Extract the [X, Y] coordinate from the center of the cell holding the provided text.  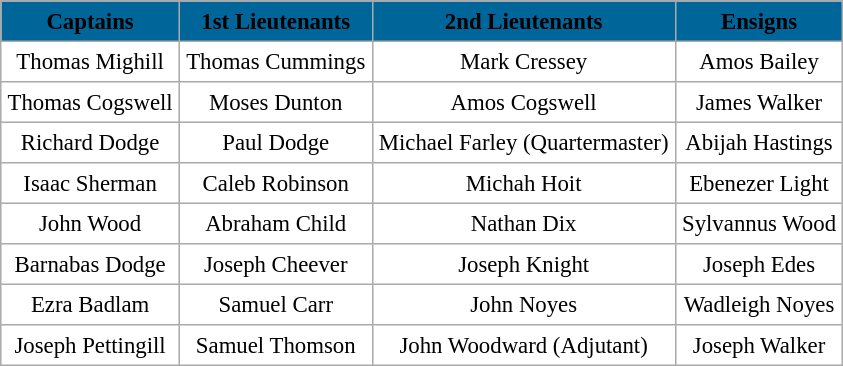
Sylvannus Wood [759, 223]
Caleb Robinson [276, 183]
Thomas Mighill [90, 61]
Wadleigh Noyes [759, 304]
Richard Dodge [90, 142]
Samuel Carr [276, 304]
1st Lieutenants [276, 21]
Michah Hoit [524, 183]
Barnabas Dodge [90, 264]
Captains [90, 21]
Joseph Knight [524, 264]
Abijah Hastings [759, 142]
Michael Farley (Quartermaster) [524, 142]
Joseph Cheever [276, 264]
John Noyes [524, 304]
2nd Lieutenants [524, 21]
Amos Bailey [759, 61]
Ezra Badlam [90, 304]
Mark Cressey [524, 61]
Joseph Walker [759, 345]
John Woodward (Adjutant) [524, 345]
Thomas Cogswell [90, 102]
Nathan Dix [524, 223]
Joseph Pettingill [90, 345]
Ebenezer Light [759, 183]
Thomas Cummings [276, 61]
Abraham Child [276, 223]
Ensigns [759, 21]
Amos Cogswell [524, 102]
Moses Dunton [276, 102]
Isaac Sherman [90, 183]
James Walker [759, 102]
John Wood [90, 223]
Samuel Thomson [276, 345]
Joseph Edes [759, 264]
Paul Dodge [276, 142]
